Search for the cell housing the specified text and yield its [X, Y] center coordinate. 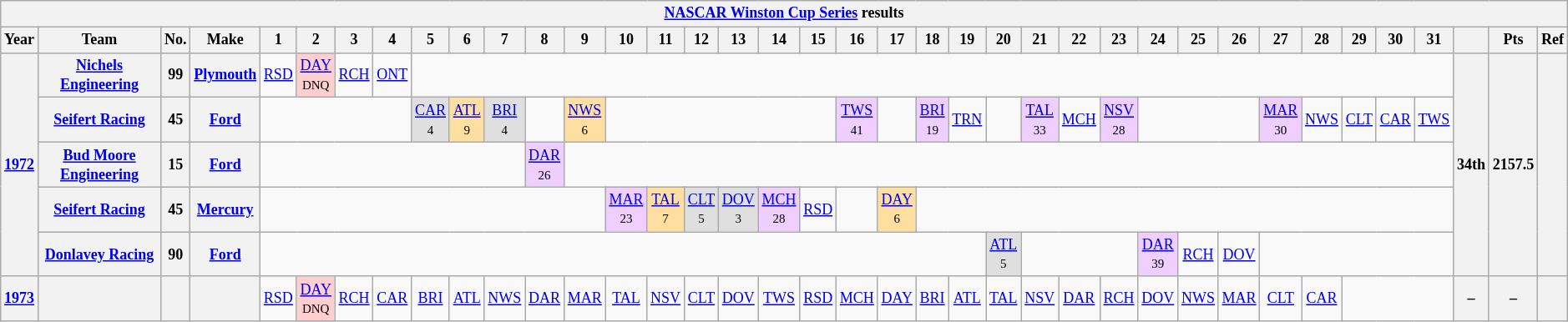
DAY [897, 299]
90 [175, 254]
MAR 23 [626, 209]
11 [666, 40]
8 [544, 40]
Nichels Engineering [99, 75]
27 [1281, 40]
30 [1395, 40]
Mercury [225, 209]
Plymouth [225, 75]
Year [20, 40]
TAL 33 [1040, 120]
13 [738, 40]
9 [584, 40]
4 [392, 40]
19 [967, 40]
ATL 9 [467, 120]
20 [1004, 40]
NWS 6 [584, 120]
Team [99, 40]
DAR 39 [1158, 254]
1 [279, 40]
Bud Moore Engineering [99, 164]
10 [626, 40]
1973 [20, 299]
BRI 19 [932, 120]
NASCAR Winston Cup Series results [784, 13]
2 [316, 40]
Ref [1553, 40]
28 [1323, 40]
3 [354, 40]
7 [504, 40]
BRI 4 [504, 120]
1972 [20, 164]
DOV 3 [738, 209]
29 [1359, 40]
ATL 5 [1004, 254]
DAY 6 [897, 209]
18 [932, 40]
NSV 28 [1119, 120]
25 [1199, 40]
14 [779, 40]
No. [175, 40]
5 [431, 40]
Donlavey Racing [99, 254]
12 [701, 40]
Make [225, 40]
24 [1158, 40]
17 [897, 40]
Pts [1513, 40]
ONT [392, 75]
23 [1119, 40]
DAR 26 [544, 164]
TRN [967, 120]
22 [1080, 40]
26 [1239, 40]
CLT 5 [701, 209]
21 [1040, 40]
34th [1471, 164]
6 [467, 40]
31 [1434, 40]
TAL 7 [666, 209]
2157.5 [1513, 164]
TWS 41 [857, 120]
99 [175, 75]
MCH 28 [779, 209]
CAR 4 [431, 120]
16 [857, 40]
MAR 30 [1281, 120]
